Output the [x, y] coordinate of the center of the cell containing the given text.  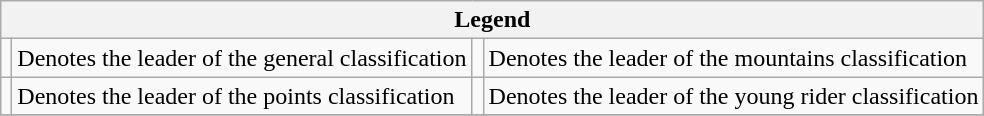
Denotes the leader of the mountains classification [734, 58]
Denotes the leader of the points classification [242, 96]
Legend [492, 20]
Denotes the leader of the young rider classification [734, 96]
Denotes the leader of the general classification [242, 58]
